Capture the cell that displays the provided text and extract its [X, Y] central coordinate. 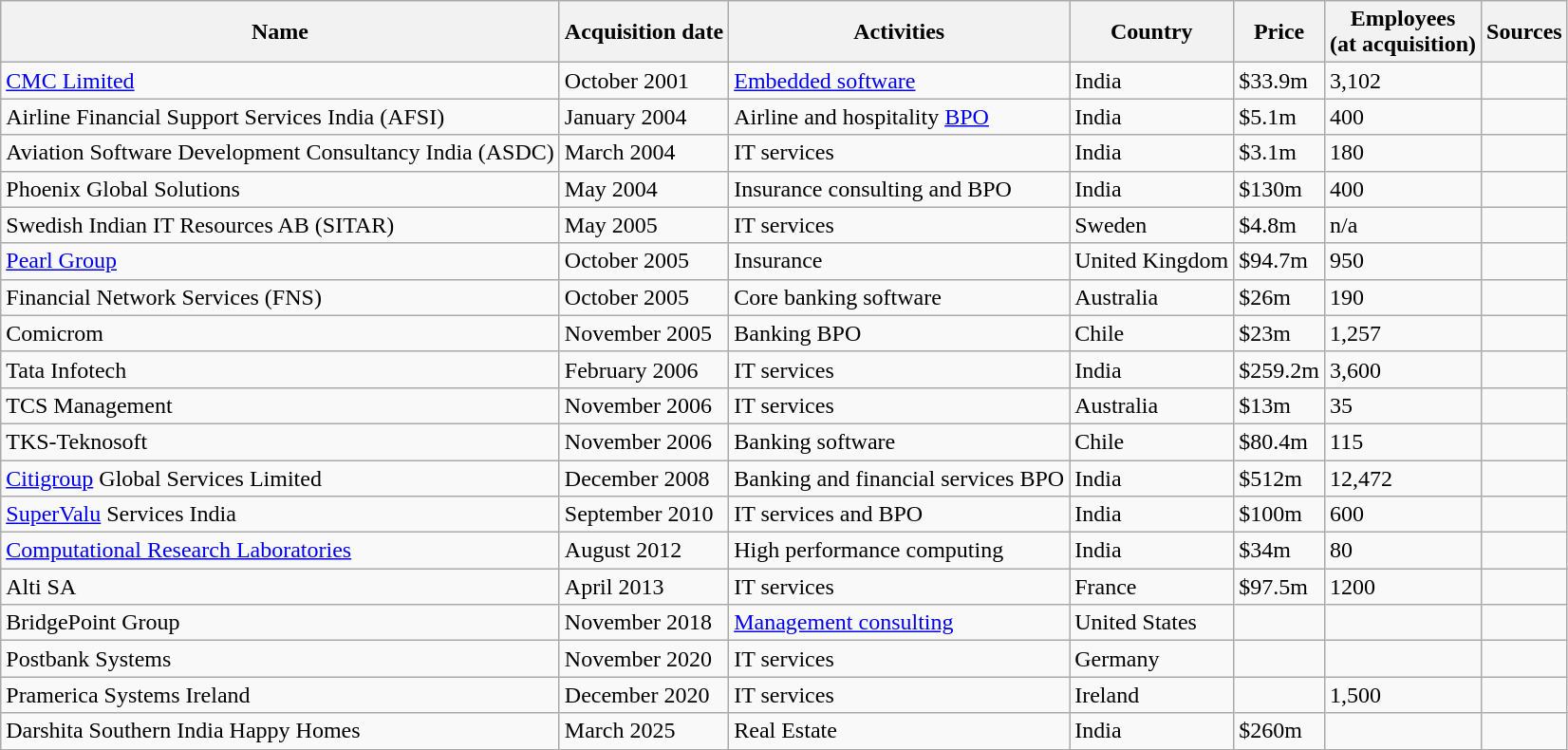
August 2012 [644, 551]
$5.1m [1279, 117]
United States [1152, 623]
Tata Infotech [281, 369]
$100m [1279, 515]
$259.2m [1279, 369]
United Kingdom [1152, 261]
12,472 [1403, 478]
October 2001 [644, 81]
$512m [1279, 478]
Computational Research Laboratories [281, 551]
France [1152, 587]
May 2004 [644, 189]
Real Estate [900, 731]
Financial Network Services (FNS) [281, 297]
Banking BPO [900, 333]
May 2005 [644, 225]
TCS Management [281, 405]
Banking and financial services BPO [900, 478]
950 [1403, 261]
Pearl Group [281, 261]
3,600 [1403, 369]
TKS-Teknosoft [281, 441]
November 2005 [644, 333]
December 2008 [644, 478]
$97.5m [1279, 587]
Price [1279, 32]
Postbank Systems [281, 659]
February 2006 [644, 369]
Insurance [900, 261]
$33.9m [1279, 81]
$260m [1279, 731]
Employees(at acquisition) [1403, 32]
April 2013 [644, 587]
80 [1403, 551]
CMC Limited [281, 81]
SuperValu Services India [281, 515]
Activities [900, 32]
Acquisition date [644, 32]
Insurance consulting and BPO [900, 189]
November 2018 [644, 623]
Swedish Indian IT Resources AB (SITAR) [281, 225]
$26m [1279, 297]
$13m [1279, 405]
115 [1403, 441]
March 2025 [644, 731]
190 [1403, 297]
Management consulting [900, 623]
Phoenix Global Solutions [281, 189]
Darshita Southern India Happy Homes [281, 731]
Sources [1524, 32]
Embedded software [900, 81]
n/a [1403, 225]
Core banking software [900, 297]
Aviation Software Development Consultancy India (ASDC) [281, 153]
1,500 [1403, 695]
$130m [1279, 189]
Ireland [1152, 695]
$4.8m [1279, 225]
1,257 [1403, 333]
Germany [1152, 659]
Sweden [1152, 225]
Citigroup Global Services Limited [281, 478]
High performance computing [900, 551]
January 2004 [644, 117]
Pramerica Systems Ireland [281, 695]
$23m [1279, 333]
December 2020 [644, 695]
$3.1m [1279, 153]
35 [1403, 405]
IT services and BPO [900, 515]
Banking software [900, 441]
Alti SA [281, 587]
$34m [1279, 551]
3,102 [1403, 81]
March 2004 [644, 153]
Comicrom [281, 333]
Airline Financial Support Services India (AFSI) [281, 117]
September 2010 [644, 515]
November 2020 [644, 659]
$80.4m [1279, 441]
1200 [1403, 587]
BridgePoint Group [281, 623]
Name [281, 32]
Country [1152, 32]
$94.7m [1279, 261]
180 [1403, 153]
Airline and hospitality BPO [900, 117]
600 [1403, 515]
